Capture the cell that displays the provided text and extract its (X, Y) central coordinate. 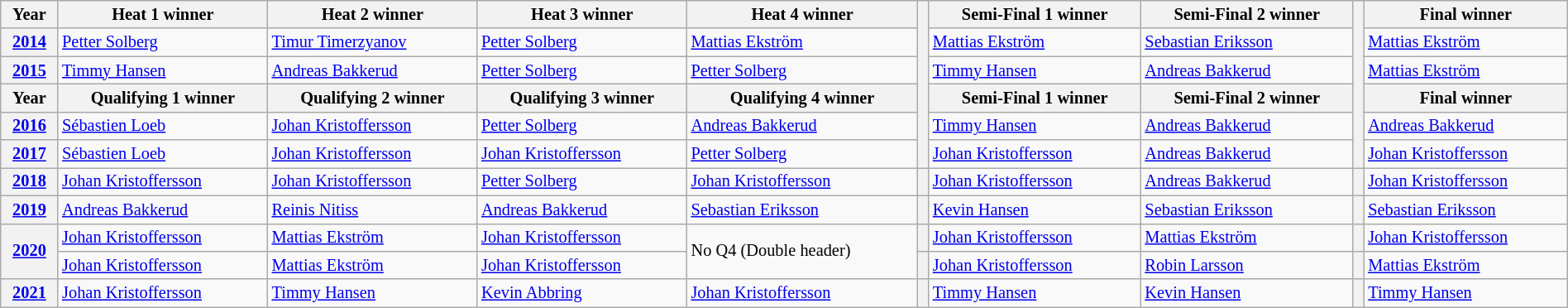
Reinis Nitiss (372, 209)
2014 (30, 42)
Heat 2 winner (372, 14)
2019 (30, 209)
Kevin Abbring (582, 293)
2017 (30, 154)
2020 (30, 252)
2015 (30, 70)
Qualifying 4 winner (802, 98)
Timur Timerzyanov (372, 42)
Qualifying 3 winner (582, 98)
Heat 1 winner (162, 14)
Qualifying 1 winner (162, 98)
2021 (30, 293)
Robin Larsson (1247, 265)
Heat 3 winner (582, 14)
2016 (30, 126)
Qualifying 2 winner (372, 98)
Heat 4 winner (802, 14)
No Q4 (Double header) (802, 252)
2018 (30, 181)
